Capture the cell that displays the provided text and extract its (x, y) central coordinate. 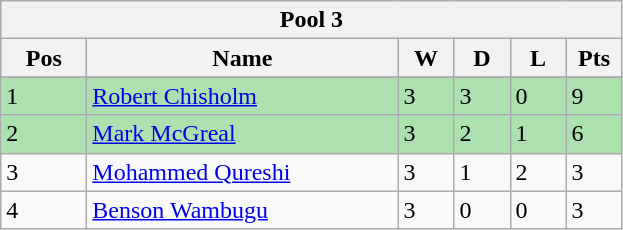
Pool 3 (312, 20)
6 (594, 134)
L (538, 58)
Name (242, 58)
Mark McGreal (242, 134)
4 (44, 210)
Pos (44, 58)
9 (594, 96)
D (482, 58)
W (426, 58)
Pts (594, 58)
Robert Chisholm (242, 96)
Benson Wambugu (242, 210)
Mohammed Qureshi (242, 172)
